Output the [X, Y] coordinate of the center of the cell containing the given text.  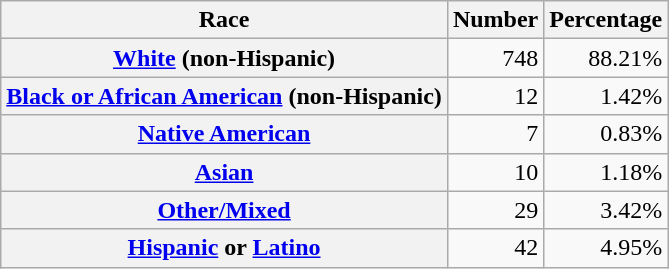
Other/Mixed [224, 210]
Asian [224, 172]
White (non-Hispanic) [224, 58]
4.95% [606, 248]
Native American [224, 134]
1.42% [606, 96]
88.21% [606, 58]
Hispanic or Latino [224, 248]
748 [495, 58]
12 [495, 96]
42 [495, 248]
Black or African American (non-Hispanic) [224, 96]
Number [495, 20]
7 [495, 134]
0.83% [606, 134]
Race [224, 20]
Percentage [606, 20]
10 [495, 172]
3.42% [606, 210]
1.18% [606, 172]
29 [495, 210]
